Provide the [x, y] coordinate of the cell's center where the given text is located.  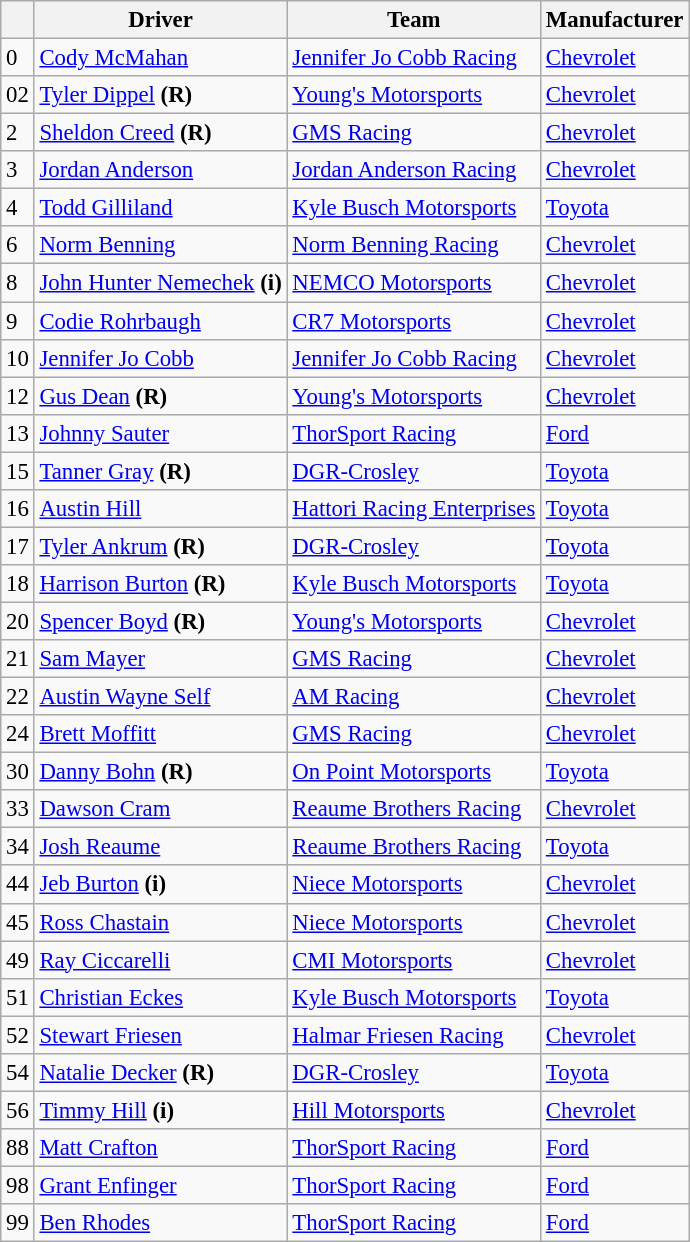
02 [18, 95]
Halmar Friesen Racing [414, 1035]
51 [18, 997]
30 [18, 772]
99 [18, 1223]
13 [18, 433]
52 [18, 1035]
98 [18, 1185]
2 [18, 133]
Harrison Burton (R) [160, 584]
88 [18, 1148]
Jennifer Jo Cobb [160, 358]
54 [18, 1073]
NEMCO Motorsports [414, 283]
Jordan Anderson [160, 170]
3 [18, 170]
Stewart Friesen [160, 1035]
Codie Rohrbaugh [160, 321]
Ray Ciccarelli [160, 960]
0 [18, 58]
15 [18, 471]
On Point Motorsports [414, 772]
CR7 Motorsports [414, 321]
Natalie Decker (R) [160, 1073]
21 [18, 659]
John Hunter Nemechek (i) [160, 283]
Tanner Gray (R) [160, 471]
10 [18, 358]
Tyler Dippel (R) [160, 95]
Todd Gilliland [160, 208]
24 [18, 734]
Ben Rhodes [160, 1223]
Matt Crafton [160, 1148]
56 [18, 1110]
16 [18, 509]
34 [18, 847]
Sam Mayer [160, 659]
Spencer Boyd (R) [160, 621]
Norm Benning [160, 245]
Grant Enfinger [160, 1185]
Danny Bohn (R) [160, 772]
18 [18, 584]
Gus Dean (R) [160, 396]
8 [18, 283]
20 [18, 621]
33 [18, 809]
Tyler Ankrum (R) [160, 546]
Jordan Anderson Racing [414, 170]
12 [18, 396]
22 [18, 697]
Ross Chastain [160, 922]
CMI Motorsports [414, 960]
Hattori Racing Enterprises [414, 509]
Driver [160, 20]
Jeb Burton (i) [160, 885]
Austin Hill [160, 509]
Team [414, 20]
Johnny Sauter [160, 433]
Dawson Cram [160, 809]
44 [18, 885]
Cody McMahan [160, 58]
6 [18, 245]
45 [18, 922]
Hill Motorsports [414, 1110]
17 [18, 546]
4 [18, 208]
Timmy Hill (i) [160, 1110]
49 [18, 960]
Norm Benning Racing [414, 245]
Josh Reaume [160, 847]
Manufacturer [615, 20]
Christian Eckes [160, 997]
AM Racing [414, 697]
Sheldon Creed (R) [160, 133]
Brett Moffitt [160, 734]
9 [18, 321]
Austin Wayne Self [160, 697]
